Provide the (x, y) coordinate of the cell's center where the given text is located.  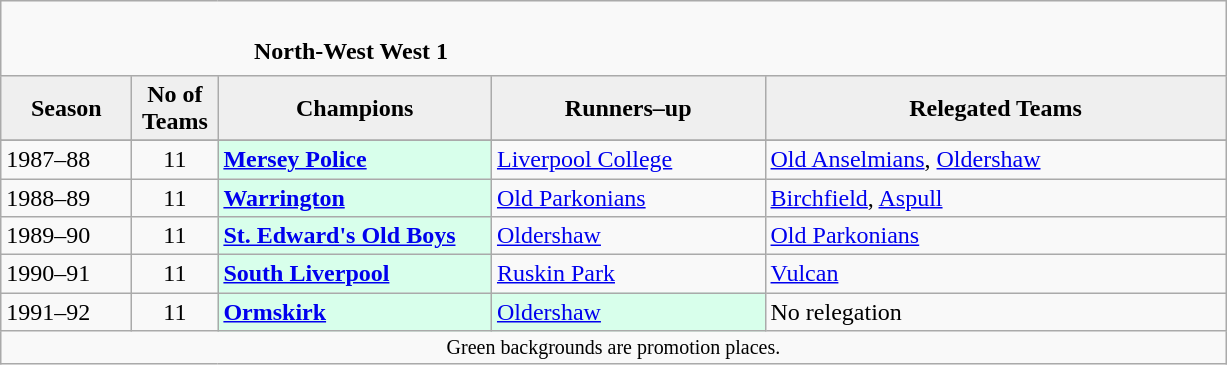
No relegation (996, 312)
Ormskirk (355, 312)
No of Teams (175, 108)
Old Anselmians, Oldershaw (996, 159)
Green backgrounds are promotion places. (614, 348)
1988–89 (66, 197)
Mersey Police (355, 159)
Relegated Teams (996, 108)
Champions (355, 108)
Runners–up (628, 108)
Liverpool College (628, 159)
Warrington (355, 197)
Ruskin Park (628, 274)
St. Edward's Old Boys (355, 236)
1987–88 (66, 159)
Season (66, 108)
Vulcan (996, 274)
Birchfield, Aspull (996, 197)
1989–90 (66, 236)
South Liverpool (355, 274)
1991–92 (66, 312)
1990–91 (66, 274)
